Return [X, Y] of the center of cell containing provided text 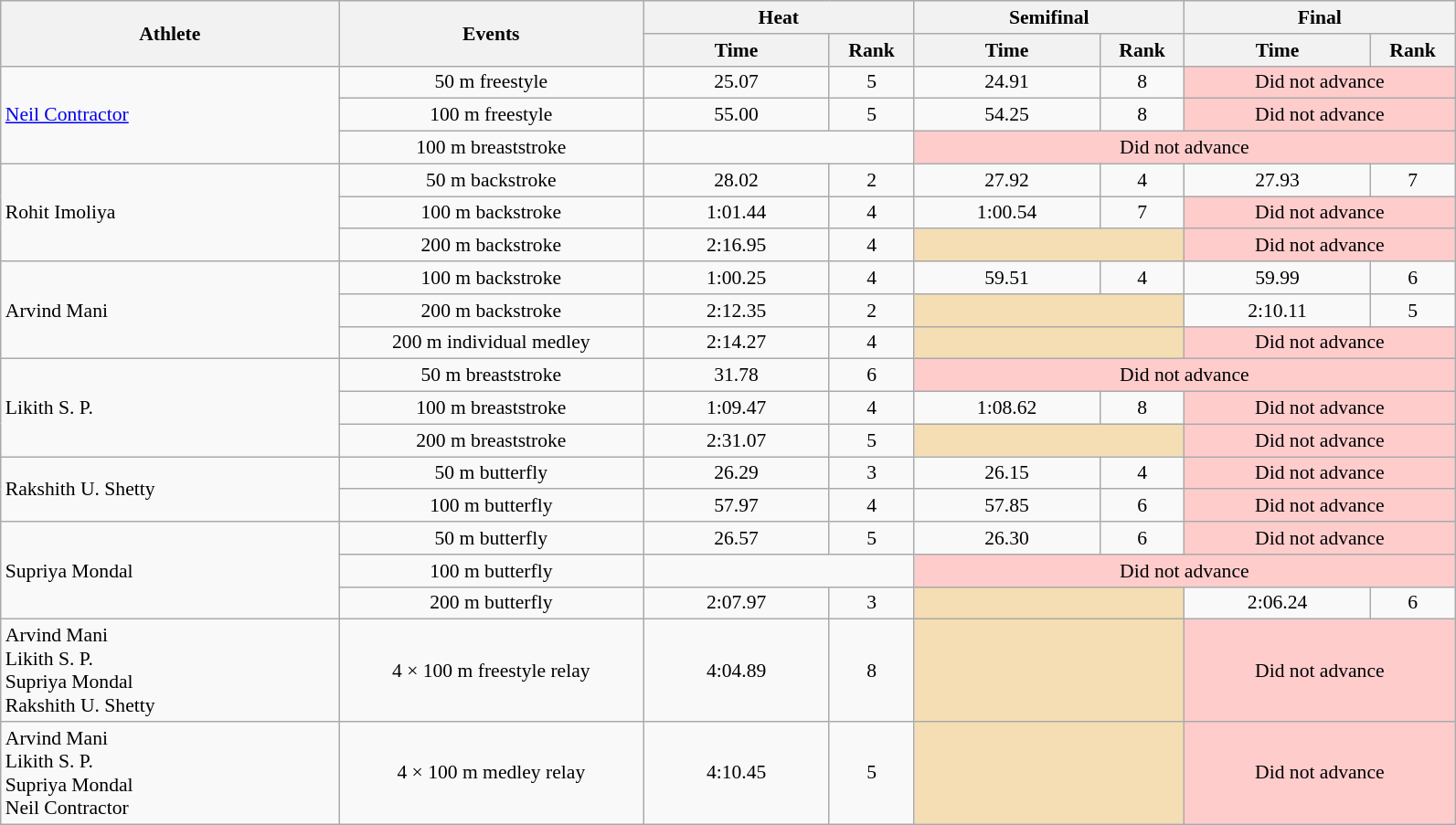
Supriya Mondal [170, 570]
2:10.11 [1278, 311]
2:31.07 [737, 440]
24.91 [1007, 82]
26.30 [1007, 538]
2:06.24 [1278, 603]
31.78 [737, 375]
100 m freestyle [492, 115]
200 m breaststroke [492, 440]
50 m breaststroke [492, 375]
Semifinal [1049, 17]
2:12.35 [737, 311]
1:09.47 [737, 408]
1:00.54 [1007, 213]
4:10.45 [737, 773]
Athlete [170, 33]
2:16.95 [737, 246]
57.97 [737, 506]
Arvind ManiLikith S. P.Supriya MondalNeil Contractor [170, 773]
27.93 [1278, 180]
4 × 100 m freestyle relay [492, 671]
27.92 [1007, 180]
54.25 [1007, 115]
4 × 100 m medley relay [492, 773]
1:01.44 [737, 213]
28.02 [737, 180]
55.00 [737, 115]
59.51 [1007, 278]
4:04.89 [737, 671]
Neil Contractor [170, 115]
1:08.62 [1007, 408]
50 m backstroke [492, 180]
2:14.27 [737, 343]
Arvind Mani [170, 311]
26.15 [1007, 473]
50 m freestyle [492, 82]
Likith S. P. [170, 407]
1:00.25 [737, 278]
Final [1320, 17]
Arvind ManiLikith S. P.Supriya MondalRakshith U. Shetty [170, 671]
26.57 [737, 538]
25.07 [737, 82]
57.85 [1007, 506]
26.29 [737, 473]
200 m butterfly [492, 603]
200 m individual medley [492, 343]
Heat [779, 17]
59.99 [1278, 278]
Rohit Imoliya [170, 212]
2:07.97 [737, 603]
Events [492, 33]
Rakshith U. Shetty [170, 490]
